Extract the (x, y) coordinate from the center of the cell holding the provided text.  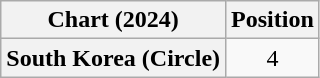
South Korea (Circle) (114, 58)
Chart (2024) (114, 20)
Position (273, 20)
4 (273, 58)
